Pinpoint the cell where the given text exists, returning its (x, y) midpoint coordinate. 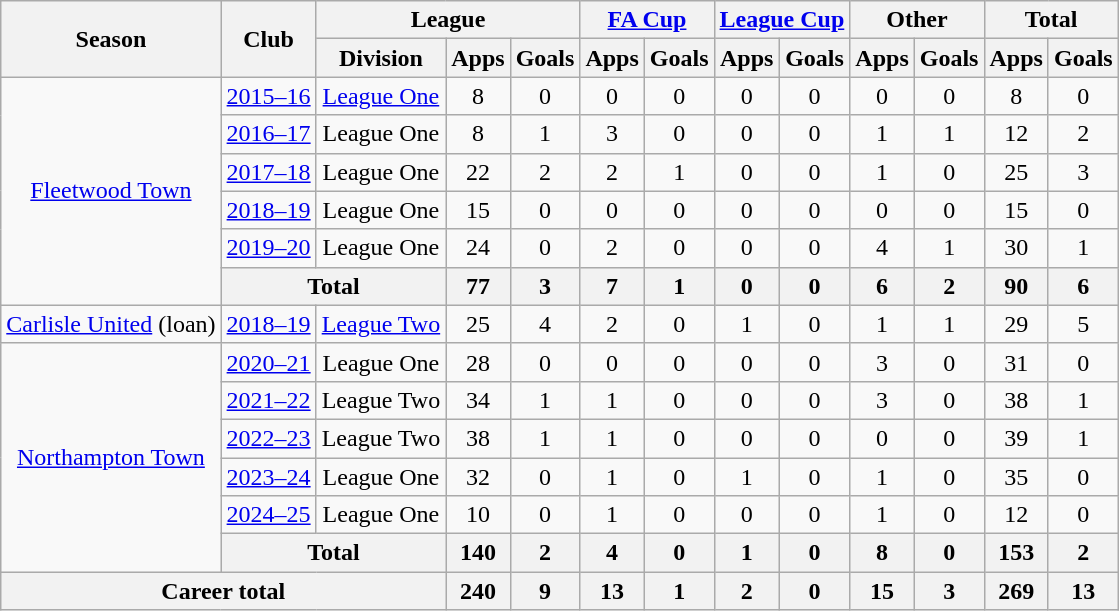
Fleetwood Town (111, 191)
2017–18 (268, 172)
Carlisle United (loan) (111, 324)
77 (478, 286)
153 (1016, 553)
2020–21 (268, 362)
Season (111, 39)
7 (612, 286)
240 (478, 591)
2015–16 (268, 96)
28 (478, 362)
90 (1016, 286)
140 (478, 553)
Career total (224, 591)
9 (545, 591)
35 (1016, 477)
31 (1016, 362)
269 (1016, 591)
2024–25 (268, 515)
2016–17 (268, 134)
2022–23 (268, 438)
Other (917, 20)
32 (478, 477)
2019–20 (268, 248)
League Cup (782, 20)
Club (268, 39)
Northampton Town (111, 457)
24 (478, 248)
League (448, 20)
39 (1016, 438)
5 (1083, 324)
FA Cup (647, 20)
Division (381, 58)
22 (478, 172)
10 (478, 515)
29 (1016, 324)
2023–24 (268, 477)
30 (1016, 248)
34 (478, 400)
2021–22 (268, 400)
